Output the (x, y) coordinate of the center of the cell containing the given text.  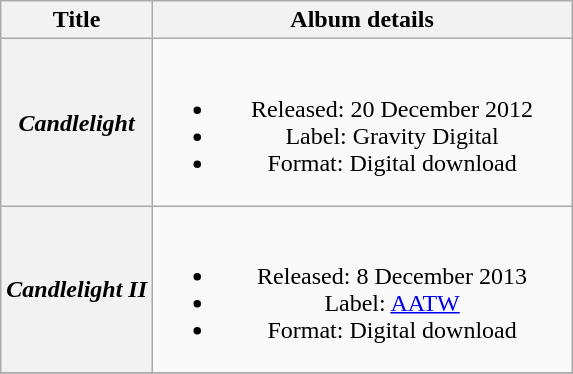
Candlelight II (77, 290)
Candlelight (77, 122)
Album details (362, 20)
Released: 20 December 2012Label: Gravity DigitalFormat: Digital download (362, 122)
Released: 8 December 2013Label: AATWFormat: Digital download (362, 290)
Title (77, 20)
